Return the [X, Y] coordinate for the center point of the cell that contains the specified text.  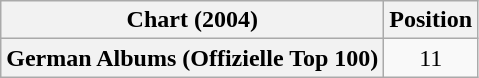
11 [431, 58]
Position [431, 20]
German Albums (Offizielle Top 100) [192, 58]
Chart (2004) [192, 20]
